Capture the cell that displays the provided text and extract its (X, Y) central coordinate. 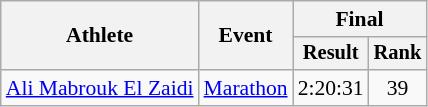
Event (246, 36)
Final (360, 19)
2:20:31 (331, 88)
39 (398, 88)
Athlete (100, 36)
Result (331, 54)
Marathon (246, 88)
Rank (398, 54)
Ali Mabrouk El Zaidi (100, 88)
